Pinpoint the cell where the given text exists, returning its (X, Y) midpoint coordinate. 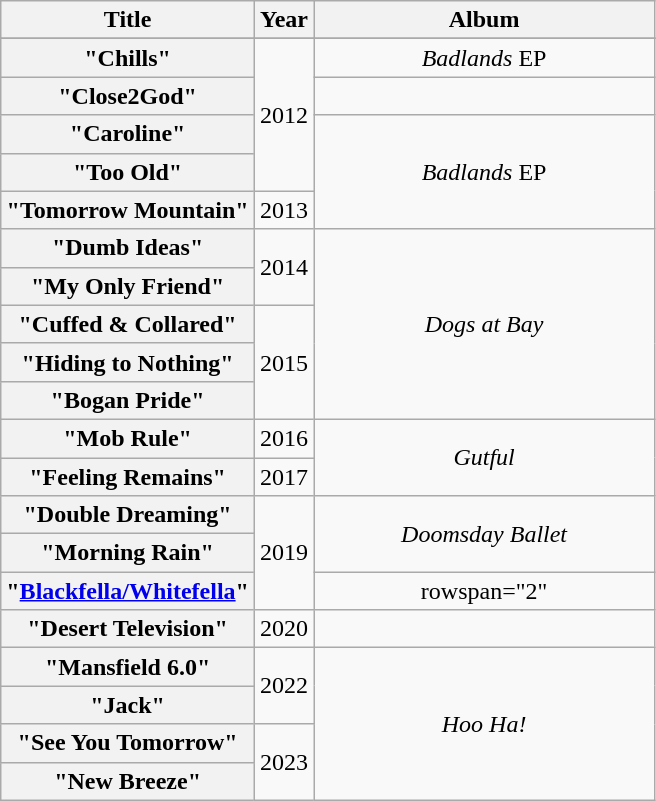
"Mob Rule" (128, 438)
"Bogan Pride" (128, 400)
"Blackfella/Whitefella" (128, 591)
"Morning Rain" (128, 553)
"Dumb Ideas" (128, 248)
2020 (284, 629)
"Double Dreaming" (128, 515)
"Mansfield 6.0" (128, 667)
"Close2God" (128, 96)
Title (128, 20)
"Caroline" (128, 134)
"Jack" (128, 705)
2022 (284, 686)
"Too Old" (128, 172)
2019 (284, 553)
2014 (284, 267)
Dogs at Bay (484, 324)
"Cuffed & Collared" (128, 324)
2013 (284, 210)
2023 (284, 762)
2017 (284, 477)
"Hiding to Nothing" (128, 362)
Doomsday Ballet (484, 534)
2016 (284, 438)
"See You Tomorrow" (128, 743)
Gutful (484, 457)
"Desert Television" (128, 629)
"Tomorrow Mountain" (128, 210)
"Chills" (128, 58)
rowspan="2" (484, 591)
"New Breeze" (128, 781)
"Feeling Remains" (128, 477)
"My Only Friend" (128, 286)
Year (284, 20)
2012 (284, 115)
2015 (284, 362)
Album (484, 20)
Hoo Ha! (484, 724)
